Provide the (X, Y) coordinate of the cell's center where the given text is located.  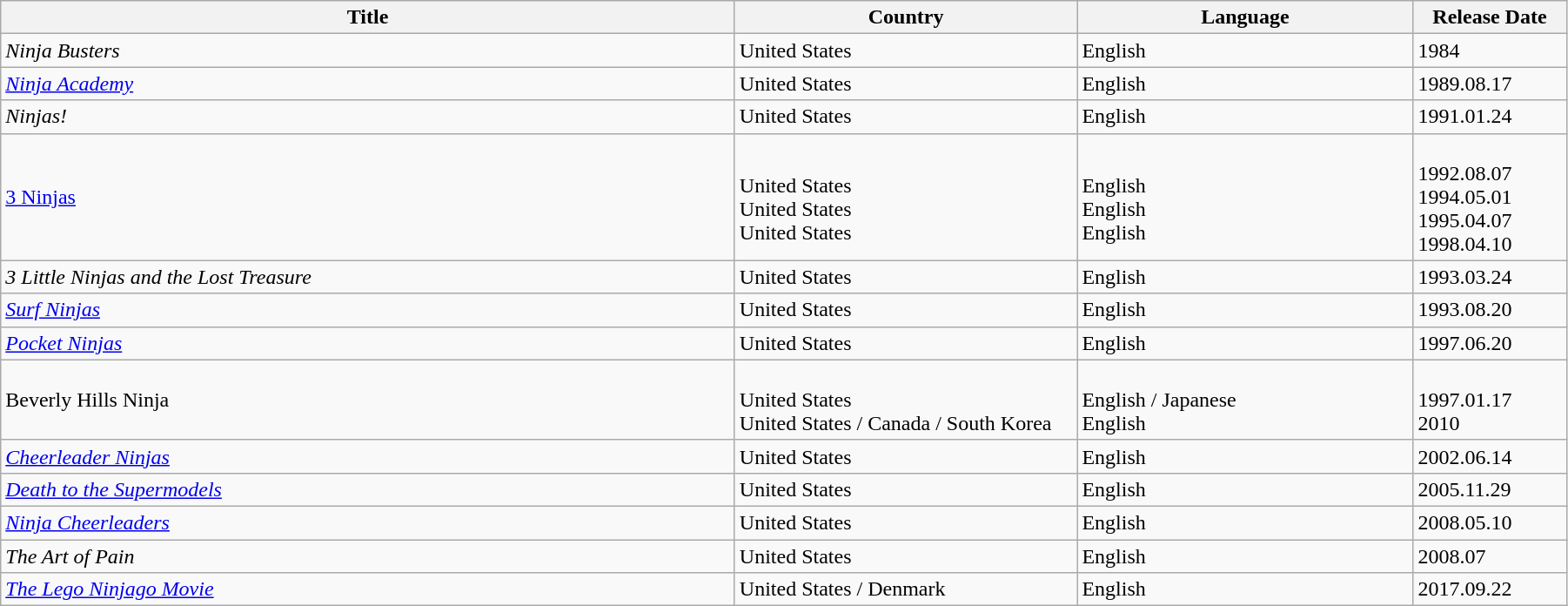
United States / Denmark (906, 589)
United StatesUnited States / Canada / South Korea (906, 400)
Release Date (1490, 17)
1993.03.24 (1490, 277)
Ninja Academy (368, 84)
Surf Ninjas (368, 310)
3 Little Ninjas and the Lost Treasure (368, 277)
Ninja Busters (368, 50)
2008.07 (1490, 556)
1989.08.17 (1490, 84)
1992.08.071994.05.011995.04.071998.04.10 (1490, 197)
English / JapaneseEnglish (1245, 400)
2005.11.29 (1490, 489)
Death to the Supermodels (368, 489)
1984 (1490, 50)
1997.01.172010 (1490, 400)
The Lego Ninjago Movie (368, 589)
2002.06.14 (1490, 456)
Country (906, 17)
1997.06.20 (1490, 343)
Beverly Hills Ninja (368, 400)
1991.01.24 (1490, 117)
Cheerleader Ninjas (368, 456)
3 Ninjas (368, 197)
2017.09.22 (1490, 589)
United StatesUnited StatesUnited States (906, 197)
Language (1245, 17)
Ninja Cheerleaders (368, 522)
Pocket Ninjas (368, 343)
Title (368, 17)
Ninjas! (368, 117)
EnglishEnglishEnglish (1245, 197)
The Art of Pain (368, 556)
1993.08.20 (1490, 310)
2008.05.10 (1490, 522)
